Determine the (x, y) coordinate at the center of the cell enclosing the given text.  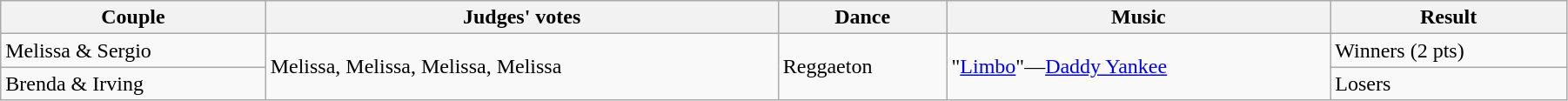
Result (1449, 17)
Couple (133, 17)
Brenda & Irving (133, 84)
Music (1138, 17)
Reggaeton (862, 67)
Melissa & Sergio (133, 50)
Dance (862, 17)
"Limbo"—Daddy Yankee (1138, 67)
Losers (1449, 84)
Melissa, Melissa, Melissa, Melissa (522, 67)
Winners (2 pts) (1449, 50)
Judges' votes (522, 17)
